Extract the (X, Y) coordinate from the center of the cell holding the provided text.  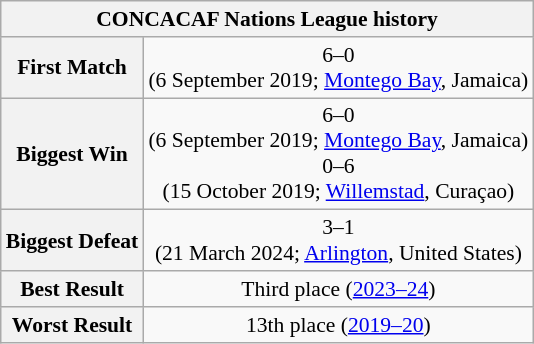
6–0 (6 September 2019; Montego Bay, Jamaica) 0–6 (15 October 2019; Willemstad, Curaçao) (338, 154)
6–0 (6 September 2019; Montego Bay, Jamaica) (338, 68)
Best Result (72, 289)
Third place (2023–24) (338, 289)
3–1 (21 March 2024; Arlington, United States) (338, 240)
CONCACAF Nations League history (268, 19)
13th place (2019–20) (338, 325)
Biggest Defeat (72, 240)
Worst Result (72, 325)
Biggest Win (72, 154)
First Match (72, 68)
